Identify which cell holds the provided text, then report its (x, y) central coordinate. 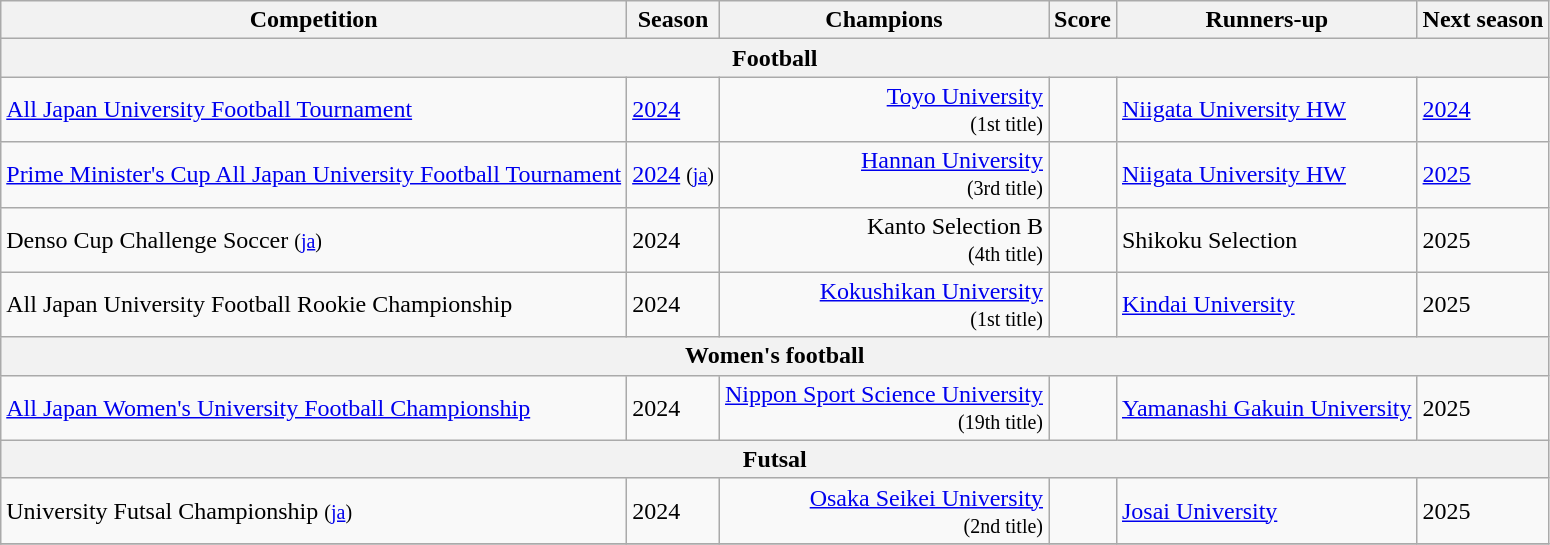
Competition (314, 20)
Season (674, 20)
Denso Cup Challenge Soccer (ja) (314, 240)
All Japan Women's University Football Championship (314, 408)
Score (1083, 20)
Toyo University (1st title) (884, 110)
Yamanashi Gakuin University (1266, 408)
All Japan University Football Rookie Championship (314, 304)
Hannan University (3rd title) (884, 174)
Champions (884, 20)
Osaka Seikei University (2nd title) (884, 510)
Kanto Selection B (4th title) (884, 240)
Josai University (1266, 510)
Prime Minister's Cup All Japan University Football Tournament (314, 174)
Shikoku Selection (1266, 240)
University Futsal Championship (ja) (314, 510)
Football (775, 58)
All Japan University Football Tournament (314, 110)
2024 (ja) (674, 174)
Kindai University (1266, 304)
Futsal (775, 459)
Nippon Sport Science University (19th title) (884, 408)
Kokushikan University (1st title) (884, 304)
Runners-up (1266, 20)
Women's football (775, 356)
Next season (1483, 20)
